Return the [x, y] coordinate for the center point of the cell that contains the specified text.  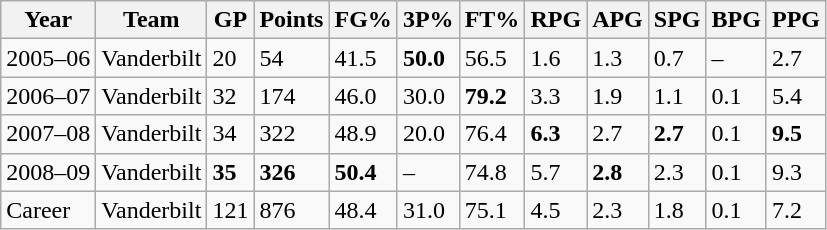
79.2 [492, 96]
5.7 [556, 172]
1.8 [677, 210]
9.3 [796, 172]
76.4 [492, 134]
50.4 [363, 172]
35 [230, 172]
1.3 [618, 58]
6.3 [556, 134]
41.5 [363, 58]
2005–06 [48, 58]
9.5 [796, 134]
GP [230, 20]
46.0 [363, 96]
34 [230, 134]
2006–07 [48, 96]
APG [618, 20]
FT% [492, 20]
74.8 [492, 172]
Year [48, 20]
20 [230, 58]
SPG [677, 20]
1.1 [677, 96]
Team [152, 20]
5.4 [796, 96]
RPG [556, 20]
7.2 [796, 210]
1.9 [618, 96]
0.7 [677, 58]
56.5 [492, 58]
20.0 [428, 134]
1.6 [556, 58]
54 [292, 58]
PPG [796, 20]
322 [292, 134]
75.1 [492, 210]
121 [230, 210]
876 [292, 210]
32 [230, 96]
3.3 [556, 96]
2.8 [618, 172]
326 [292, 172]
4.5 [556, 210]
Career [48, 210]
30.0 [428, 96]
50.0 [428, 58]
2007–08 [48, 134]
174 [292, 96]
3P% [428, 20]
2008–09 [48, 172]
Points [292, 20]
31.0 [428, 210]
BPG [736, 20]
48.9 [363, 134]
FG% [363, 20]
48.4 [363, 210]
